Capture the cell that displays the provided text and extract its [x, y] central coordinate. 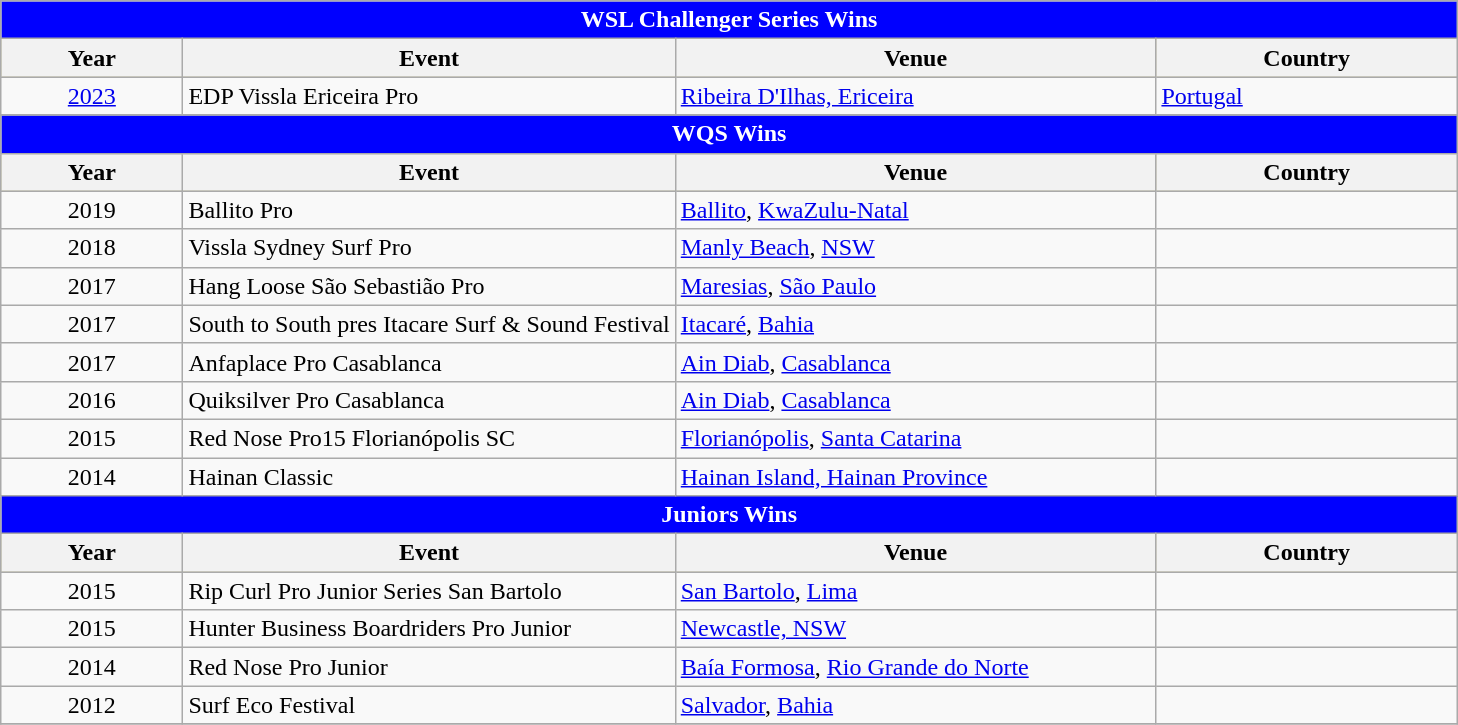
Itacaré, Bahia [916, 324]
Florianópolis, Santa Catarina [916, 438]
2019 [92, 210]
Ribeira D'Ilhas, Ericeira [916, 96]
Surf Eco Festival [429, 705]
Juniors Wins [730, 515]
South to South pres Itacare Surf & Sound Festival [429, 324]
Maresias, São Paulo [916, 286]
Vissla Sydney Surf Pro [429, 248]
Ballito Pro [429, 210]
Quiksilver Pro Casablanca [429, 400]
2012 [92, 705]
Manly Beach, NSW [916, 248]
Rip Curl Pro Junior Series San Bartolo [429, 591]
2018 [92, 248]
Baía Formosa, Rio Grande do Norte [916, 667]
EDP Vissla Ericeira Pro [429, 96]
Hunter Business Boardriders Pro Junior [429, 629]
Hang Loose São Sebastião Pro [429, 286]
Portugal [1306, 96]
Red Nose Pro15 Florianópolis SC [429, 438]
Hainan Classic [429, 477]
WSL Challenger Series Wins [730, 20]
2023 [92, 96]
San Bartolo, Lima [916, 591]
WQS Wins [730, 134]
Anfaplace Pro Casablanca [429, 362]
Hainan Island, Hainan Province [916, 477]
2016 [92, 400]
Salvador, Bahia [916, 705]
Newcastle, NSW [916, 629]
Red Nose Pro Junior [429, 667]
Ballito, KwaZulu-Natal [916, 210]
